Pinpoint the cell where the given text exists, returning its [x, y] midpoint coordinate. 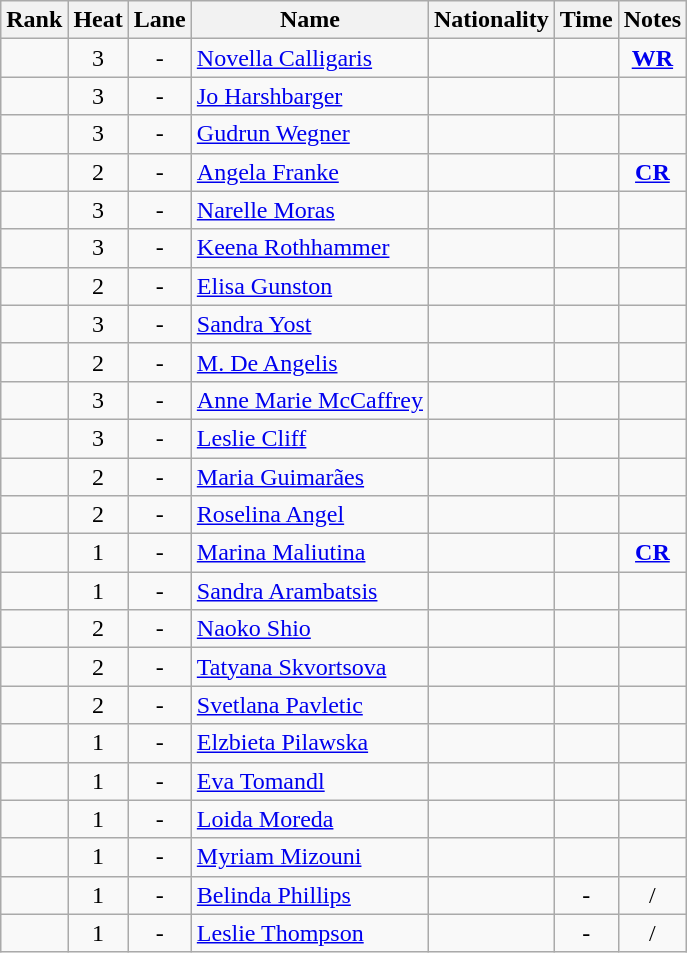
Tatyana Skvortsova [310, 667]
Novella Calligaris [310, 58]
Jo Harshbarger [310, 96]
Roselina Angel [310, 515]
Keena Rothhammer [310, 248]
Leslie Cliff [310, 438]
Sandra Arambatsis [310, 591]
Myriam Mizouni [310, 857]
WR [652, 58]
Angela Franke [310, 172]
Anne Marie McCaffrey [310, 400]
Elzbieta Pilawska [310, 743]
Name [310, 20]
Leslie Thompson [310, 933]
Heat [98, 20]
Maria Guimarães [310, 477]
Marina Maliutina [310, 553]
Elisa Gunston [310, 286]
Belinda Phillips [310, 895]
Narelle Moras [310, 210]
M. De Angelis [310, 362]
Nationality [492, 20]
Sandra Yost [310, 324]
Notes [652, 20]
Time [586, 20]
Naoko Shio [310, 629]
Loida Moreda [310, 819]
Eva Tomandl [310, 781]
Rank [34, 20]
Svetlana Pavletic [310, 705]
Gudrun Wegner [310, 134]
Lane [160, 20]
